Detect which cell encompasses the target text, then output its (X, Y) center coordinate. 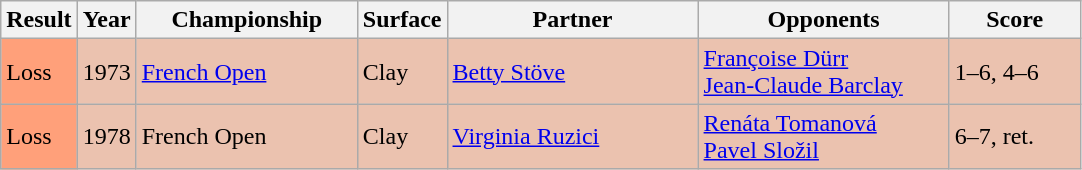
Score (1014, 20)
Betty Stöve (572, 72)
Championship (246, 20)
1973 (106, 72)
Virginia Ruzici (572, 136)
1–6, 4–6 (1014, 72)
Result (39, 20)
6–7, ret. (1014, 136)
Year (106, 20)
1978 (106, 136)
Partner (572, 20)
Françoise Dürr Jean-Claude Barclay (824, 72)
Renáta Tomanová Pavel Složil (824, 136)
Opponents (824, 20)
Surface (402, 20)
